Determine the (X, Y) coordinate at the center of the cell enclosing the given text.  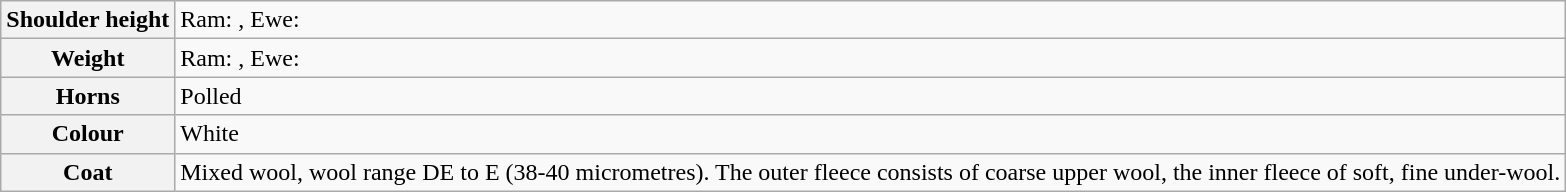
Colour (88, 134)
White (870, 134)
Shoulder height (88, 20)
Mixed wool, wool range DE to E (38-40 micrometres). The outer fleece consists of coarse upper wool, the inner fleece of soft, fine under-wool. (870, 172)
Horns (88, 96)
Weight (88, 58)
Polled (870, 96)
Coat (88, 172)
